Find where the given text appears and provide that cell's center as [X, Y] coordinate. 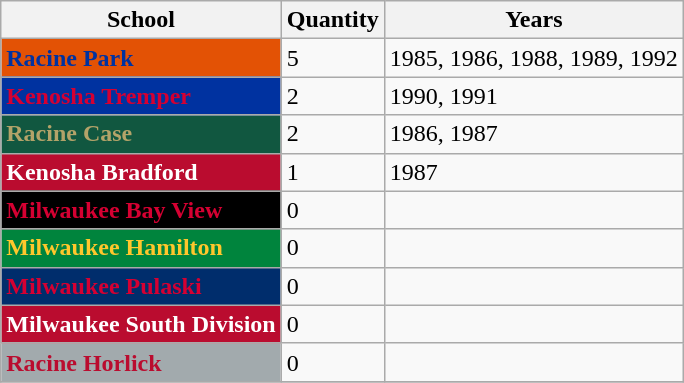
5 [332, 58]
Racine Park [141, 58]
Milwaukee Pulaski [141, 286]
Milwaukee Hamilton [141, 248]
1985, 1986, 1988, 1989, 1992 [534, 58]
Milwaukee South Division [141, 324]
1986, 1987 [534, 134]
Racine Horlick [141, 362]
Years [534, 20]
Kenosha Tremper [141, 96]
1987 [534, 172]
School [141, 20]
1 [332, 172]
Racine Case [141, 134]
Quantity [332, 20]
Kenosha Bradford [141, 172]
Milwaukee Bay View [141, 210]
1990, 1991 [534, 96]
